For the text-containing cell, return its midpoint in [X, Y] coordinate format. 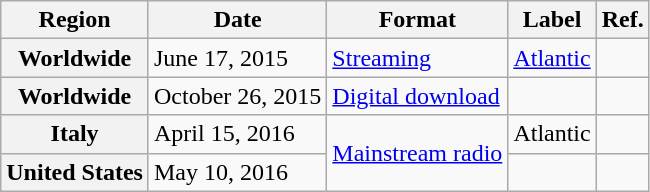
Italy [75, 134]
Label [552, 20]
Region [75, 20]
Ref. [622, 20]
Digital download [418, 96]
June 17, 2015 [237, 58]
May 10, 2016 [237, 172]
Mainstream radio [418, 153]
April 15, 2016 [237, 134]
Streaming [418, 58]
October 26, 2015 [237, 96]
Format [418, 20]
United States [75, 172]
Date [237, 20]
